Locate the cell with the specified text and output its (X, Y) center coordinate. 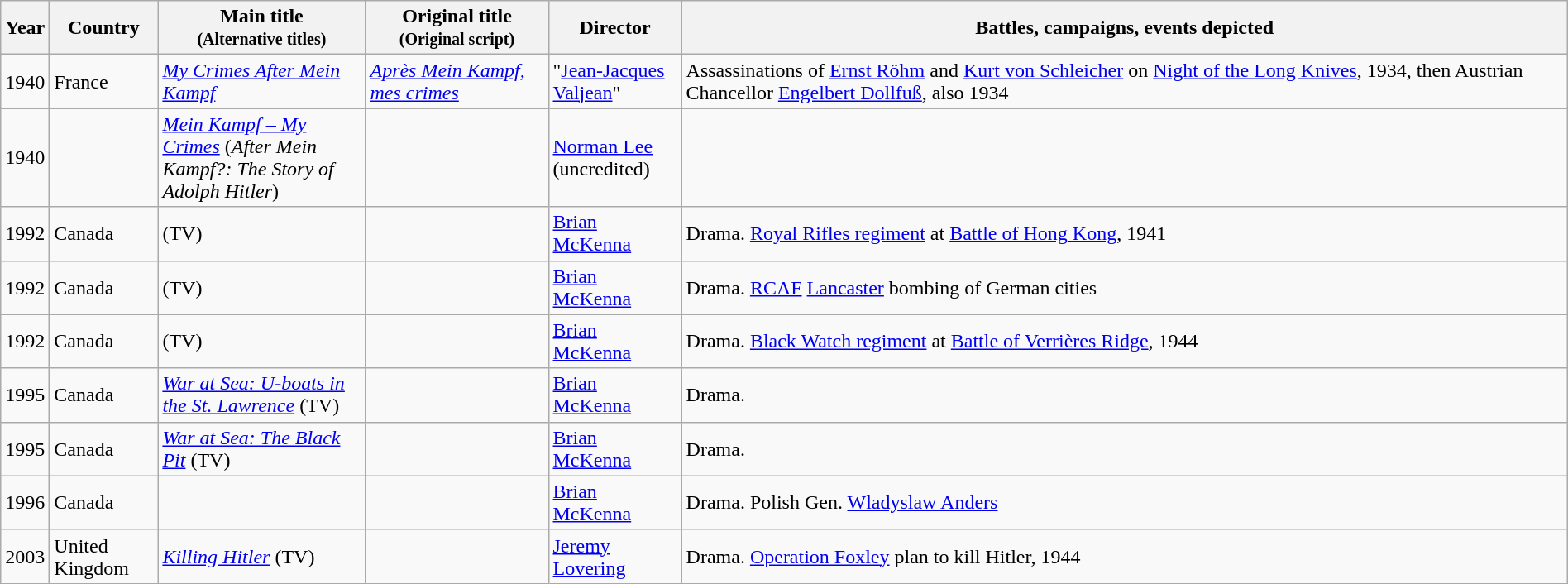
War at Sea: The Black Pit (TV) (261, 448)
Killing Hitler (TV) (261, 556)
Year (25, 28)
Drama. Royal Rifles regiment at Battle of Hong Kong, 1941 (1125, 233)
My Crimes After Mein Kampf (261, 81)
Mein Kampf – My Crimes (After Mein Kampf?: The Story of Adolph Hitler) (261, 157)
2003 (25, 556)
Country (104, 28)
France (104, 81)
United Kingdom (104, 556)
Après Mein Kampf, mes crimes (457, 81)
Original title(Original script) (457, 28)
Drama. Black Watch regiment at Battle of Verrières Ridge, 1944 (1125, 341)
Drama. RCAF Lancaster bombing of German cities (1125, 288)
Drama. Operation Foxley plan to kill Hitler, 1944 (1125, 556)
War at Sea: U-boats in the St. Lawrence (TV) (261, 395)
Jeremy Lovering (615, 556)
Main title(Alternative titles) (261, 28)
Battles, campaigns, events depicted (1125, 28)
Norman Lee (uncredited) (615, 157)
1996 (25, 503)
Director (615, 28)
Drama. Polish Gen. Wladyslaw Anders (1125, 503)
Assassinations of Ernst Röhm and Kurt von Schleicher on Night of the Long Knives, 1934, then Austrian Chancellor Engelbert Dollfuß, also 1934 (1125, 81)
"Jean-Jacques Valjean" (615, 81)
